Return (x, y) of the center of cell containing provided text 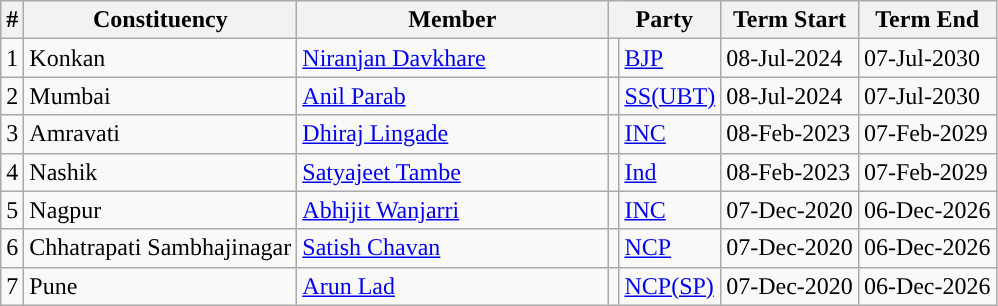
Arun Lad (452, 286)
7 (12, 286)
Pune (160, 286)
Term End (927, 20)
Satyajeet Tambe (452, 172)
4 (12, 172)
Member (452, 20)
NCP(SP) (670, 286)
SS(UBT) (670, 96)
Niranjan Davkhare (452, 58)
Mumbai (160, 96)
Term Start (790, 20)
Satish Chavan (452, 248)
3 (12, 134)
1 (12, 58)
BJP (670, 58)
Abhijit Wanjarri (452, 210)
6 (12, 248)
Chhatrapati Sambhajinagar (160, 248)
Nagpur (160, 210)
Anil Parab (452, 96)
2 (12, 96)
# (12, 20)
Amravati (160, 134)
Nashik (160, 172)
5 (12, 210)
Party (664, 20)
Ind (670, 172)
Constituency (160, 20)
NCP (670, 248)
Konkan (160, 58)
Dhiraj Lingade (452, 134)
